Scan for the cell matching the given text and deliver its [x, y] coordinate at center. 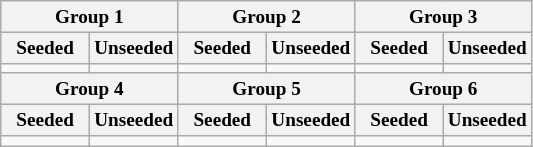
Group 2 [266, 17]
Group 4 [90, 89]
Group 5 [266, 89]
Group 1 [90, 17]
Group 6 [443, 89]
Group 3 [443, 17]
